Detect which cell encompasses the target text, then output its [X, Y] center coordinate. 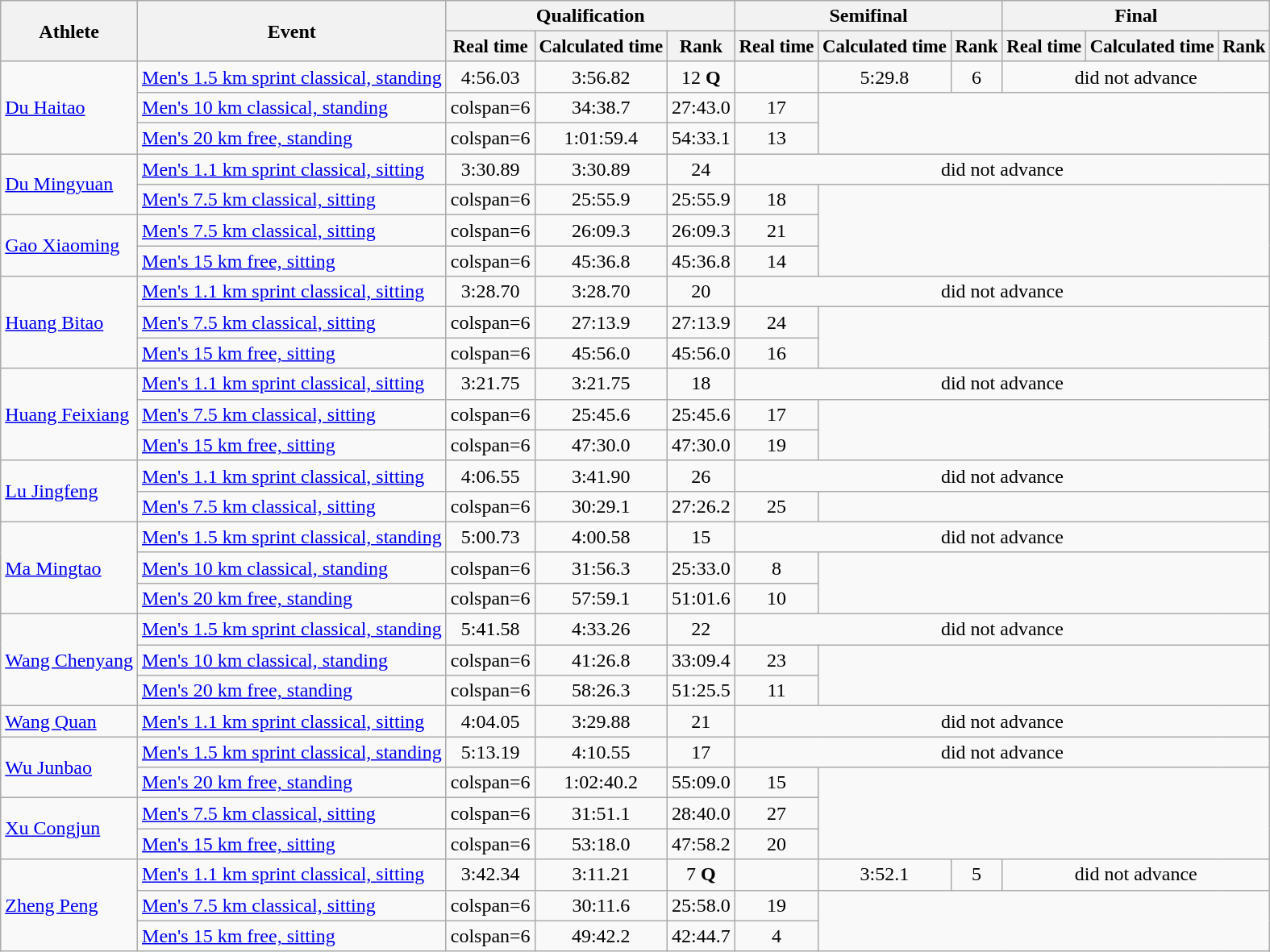
6 [976, 77]
Final [1136, 16]
Lu Jingfeng [69, 491]
22 [701, 630]
51:25.5 [701, 691]
30:29.1 [601, 506]
3:56.82 [601, 77]
5:29.8 [885, 77]
47:58.2 [701, 844]
Zheng Peng [69, 905]
4:10.55 [601, 752]
3:11.21 [601, 875]
25 [777, 506]
7 Q [701, 875]
Ma Mingtao [69, 567]
16 [777, 353]
14 [777, 261]
Wu Junbao [69, 767]
12 Q [701, 77]
4:56.03 [490, 77]
11 [777, 691]
27:43.0 [701, 107]
5:00.73 [490, 537]
27 [777, 813]
Huang Bitao [69, 322]
28:40.0 [701, 813]
51:01.6 [701, 598]
Xu Congjun [69, 829]
Event [292, 31]
3:29.88 [601, 721]
4:06.55 [490, 476]
1:01:59.4 [601, 139]
41:26.8 [601, 660]
5 [976, 875]
25:58.0 [701, 905]
57:59.1 [601, 598]
54:33.1 [701, 139]
8 [777, 567]
42:44.7 [701, 936]
3:41.90 [601, 476]
Wang Chenyang [69, 660]
Qualification [590, 16]
1:02:40.2 [601, 783]
34:38.7 [601, 107]
Wang Quan [69, 721]
4:00.58 [601, 537]
31:51.1 [601, 813]
5:41.58 [490, 630]
55:09.0 [701, 783]
3:52.1 [885, 875]
Du Haitao [69, 107]
33:09.4 [701, 660]
Athlete [69, 31]
Du Mingyuan [69, 185]
26 [701, 476]
4 [777, 936]
53:18.0 [601, 844]
30:11.6 [601, 905]
3:42.34 [490, 875]
58:26.3 [601, 691]
Semifinal [868, 16]
25:33.0 [701, 567]
23 [777, 660]
Gao Xiaoming [69, 246]
10 [777, 598]
13 [777, 139]
4:04.05 [490, 721]
27:26.2 [701, 506]
49:42.2 [601, 936]
Huang Feixiang [69, 414]
4:33.26 [601, 630]
31:56.3 [601, 567]
5:13.19 [490, 752]
